From the cell containing the given text, extract its center point as (X, Y) coordinate. 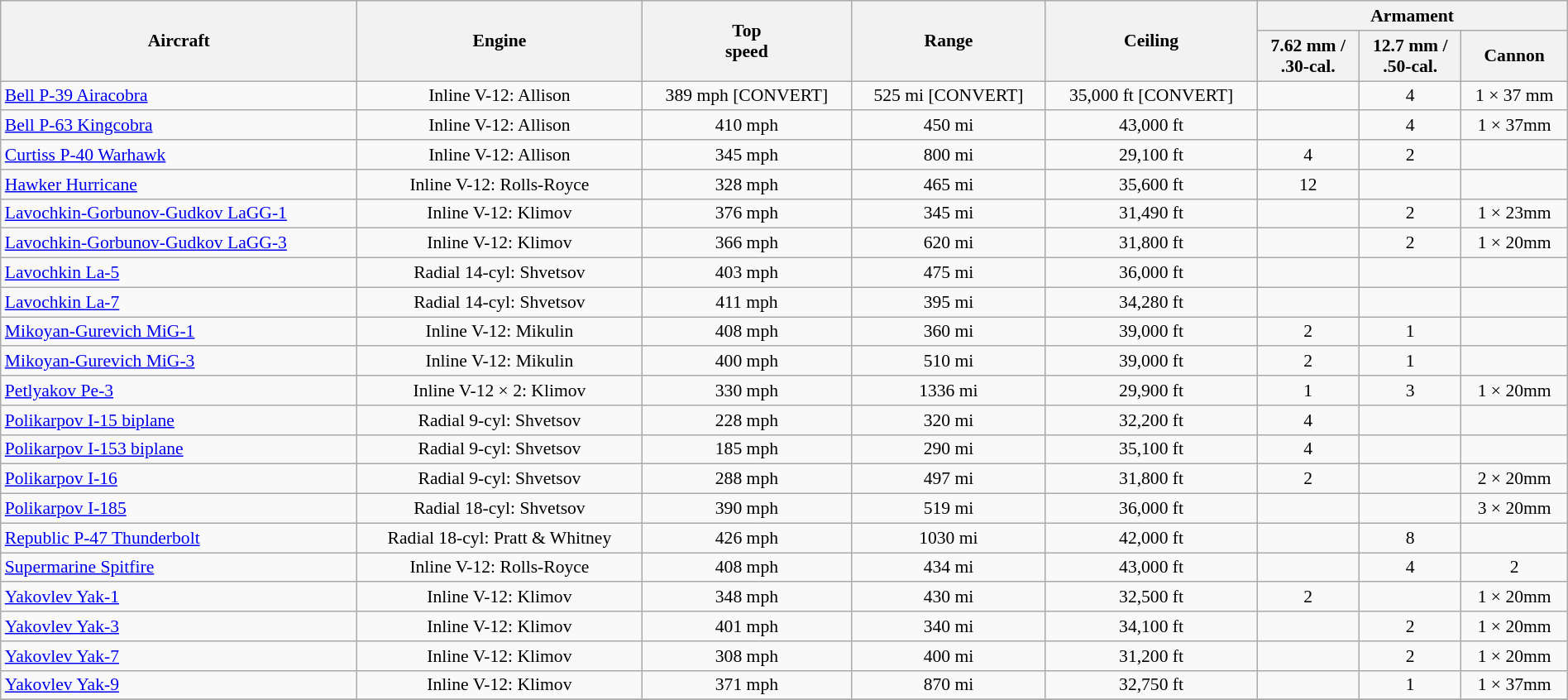
185 mph (747, 449)
Yakovlev Yak-9 (179, 685)
288 mph (747, 479)
Radial 18-cyl: Shvetsov (500, 509)
434 mi (949, 568)
31,200 ft (1151, 656)
345 mph (747, 155)
35,100 ft (1151, 449)
42,000 ft (1151, 538)
308 mph (747, 656)
400 mph (747, 362)
1336 mi (949, 391)
3 × 20mm (1514, 509)
411 mph (747, 302)
32,500 ft (1151, 597)
1 × 37 mm (1514, 96)
Polikarpov I-153 biplane (179, 449)
1030 mi (949, 538)
Yakovlev Yak-1 (179, 597)
870 mi (949, 685)
Curtiss P-40 Warhawk (179, 155)
620 mi (949, 243)
32,750 ft (1151, 685)
Lavochkin-Gorbunov-Gudkov LaGG-3 (179, 243)
12.7 mm /.50-cal. (1409, 56)
Mikoyan-Gurevich MiG-3 (179, 362)
35,600 ft (1151, 185)
Supermarine Spitfire (179, 568)
410 mph (747, 126)
Lavochkin La-5 (179, 273)
1 × 23mm (1514, 213)
290 mi (949, 449)
389 mph [CONVERT] (747, 96)
400 mi (949, 656)
Polikarpov I-185 (179, 509)
328 mph (747, 185)
Cannon (1514, 56)
390 mph (747, 509)
Armament (1413, 16)
Ceiling (1151, 41)
Inline V-12 × 2: Klimov (500, 391)
31,490 ft (1151, 213)
525 mi [CONVERT] (949, 96)
465 mi (949, 185)
7.62 mm /.30-cal. (1308, 56)
Hawker Hurricane (179, 185)
Aircraft (179, 41)
8 (1409, 538)
Yakovlev Yak-3 (179, 626)
403 mph (747, 273)
Polikarpov I-16 (179, 479)
29,100 ft (1151, 155)
29,900 ft (1151, 391)
Topspeed (747, 41)
497 mi (949, 479)
401 mph (747, 626)
35,000 ft [CONVERT] (1151, 96)
Petlyakov Pe-3 (179, 391)
2 × 20mm (1514, 479)
Mikoyan-Gurevich MiG-1 (179, 332)
371 mph (747, 685)
Polikarpov I-15 biplane (179, 420)
360 mi (949, 332)
3 (1409, 391)
Lavochkin La-7 (179, 302)
320 mi (949, 420)
345 mi (949, 213)
340 mi (949, 626)
228 mph (747, 420)
366 mph (747, 243)
348 mph (747, 597)
12 (1308, 185)
Bell P-39 Airacobra (179, 96)
Radial 18-cyl: Pratt & Whitney (500, 538)
330 mph (747, 391)
450 mi (949, 126)
Bell P-63 Kingcobra (179, 126)
426 mph (747, 538)
519 mi (949, 509)
34,280 ft (1151, 302)
32,200 ft (1151, 420)
376 mph (747, 213)
800 mi (949, 155)
430 mi (949, 597)
Lavochkin-Gorbunov-Gudkov LaGG-1 (179, 213)
Republic P-47 Thunderbolt (179, 538)
Range (949, 41)
395 mi (949, 302)
475 mi (949, 273)
34,100 ft (1151, 626)
Yakovlev Yak-7 (179, 656)
510 mi (949, 362)
Engine (500, 41)
